Extract the [X, Y] coordinate from the center of the cell holding the provided text.  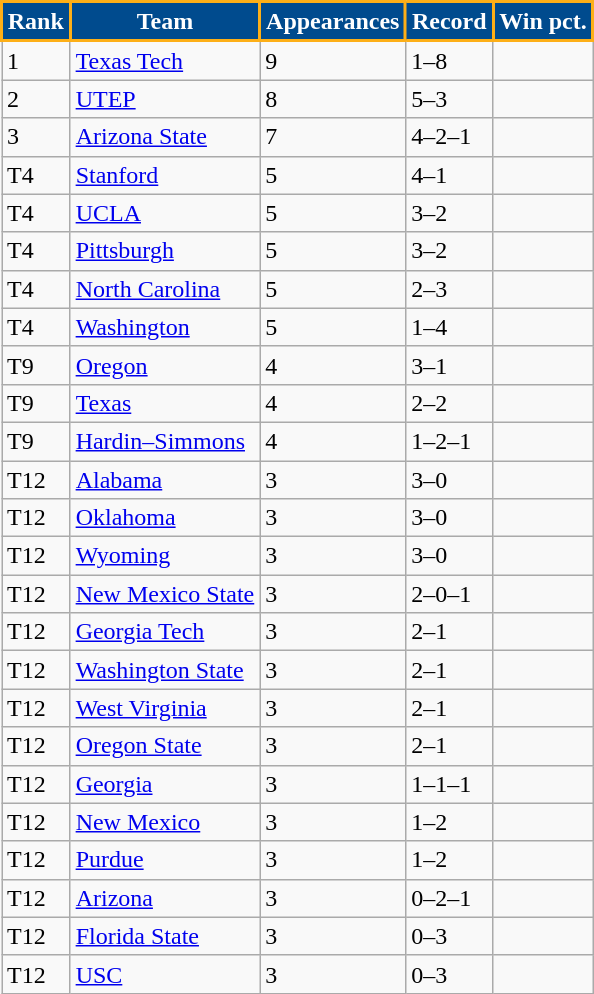
Arizona State [165, 137]
Wyoming [165, 556]
Arizona [165, 898]
USC [165, 974]
0–2–1 [450, 898]
Oregon State [165, 746]
2–2 [450, 403]
Purdue [165, 860]
7 [333, 137]
3–1 [450, 365]
Washington State [165, 670]
New Mexico [165, 822]
1–4 [450, 327]
Oregon [165, 365]
1 [36, 60]
Appearances [333, 22]
Record [450, 22]
1–8 [450, 60]
Pittsburgh [165, 251]
Team [165, 22]
1–2–1 [450, 441]
UCLA [165, 213]
West Virginia [165, 708]
North Carolina [165, 289]
Hardin–Simmons [165, 441]
Alabama [165, 479]
Florida State [165, 936]
8 [333, 99]
Texas [165, 403]
Stanford [165, 175]
Georgia [165, 784]
Win pct. [543, 22]
Rank [36, 22]
4–2–1 [450, 137]
2–0–1 [450, 594]
5–3 [450, 99]
New Mexico State [165, 594]
4–1 [450, 175]
UTEP [165, 99]
Georgia Tech [165, 632]
Texas Tech [165, 60]
1–1–1 [450, 784]
2 [36, 99]
9 [333, 60]
Oklahoma [165, 518]
Washington [165, 327]
2–3 [450, 289]
